Detect which cell encompasses the target text, then output its (x, y) center coordinate. 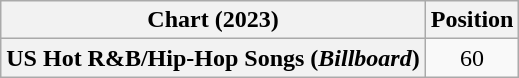
Position (472, 20)
60 (472, 58)
US Hot R&B/Hip-Hop Songs (Billboard) (213, 58)
Chart (2023) (213, 20)
